Detect which cell encompasses the target text, then output its [X, Y] center coordinate. 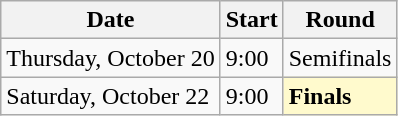
Finals [340, 96]
Thursday, October 20 [110, 58]
Start [252, 20]
Saturday, October 22 [110, 96]
Date [110, 20]
Round [340, 20]
Semifinals [340, 58]
